Extract the [x, y] coordinate from the center of the cell holding the provided text.  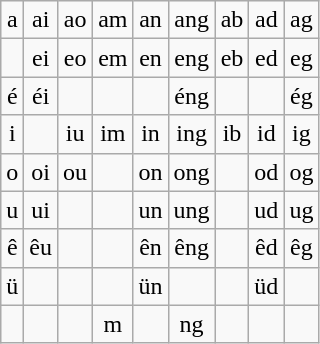
ou [76, 172]
oi [41, 172]
ê [12, 248]
ing [192, 134]
ang [192, 20]
ü [12, 286]
ug [302, 210]
i [12, 134]
im [113, 134]
an [150, 20]
am [113, 20]
éi [41, 96]
en [150, 58]
id [266, 134]
eg [302, 58]
éng [192, 96]
o [12, 172]
êu [41, 248]
üd [266, 286]
ag [302, 20]
êd [266, 248]
êg [302, 248]
ün [150, 286]
ong [192, 172]
u [12, 210]
êng [192, 248]
ed [266, 58]
un [150, 210]
od [266, 172]
ai [41, 20]
é [12, 96]
ei [41, 58]
ao [76, 20]
ib [232, 134]
eb [232, 58]
ég [302, 96]
m [113, 324]
ung [192, 210]
ig [302, 134]
iu [76, 134]
ab [232, 20]
og [302, 172]
em [113, 58]
on [150, 172]
a [12, 20]
ên [150, 248]
ad [266, 20]
in [150, 134]
ng [192, 324]
ui [41, 210]
eo [76, 58]
eng [192, 58]
ud [266, 210]
